Search for the cell housing the specified text and yield its (x, y) center coordinate. 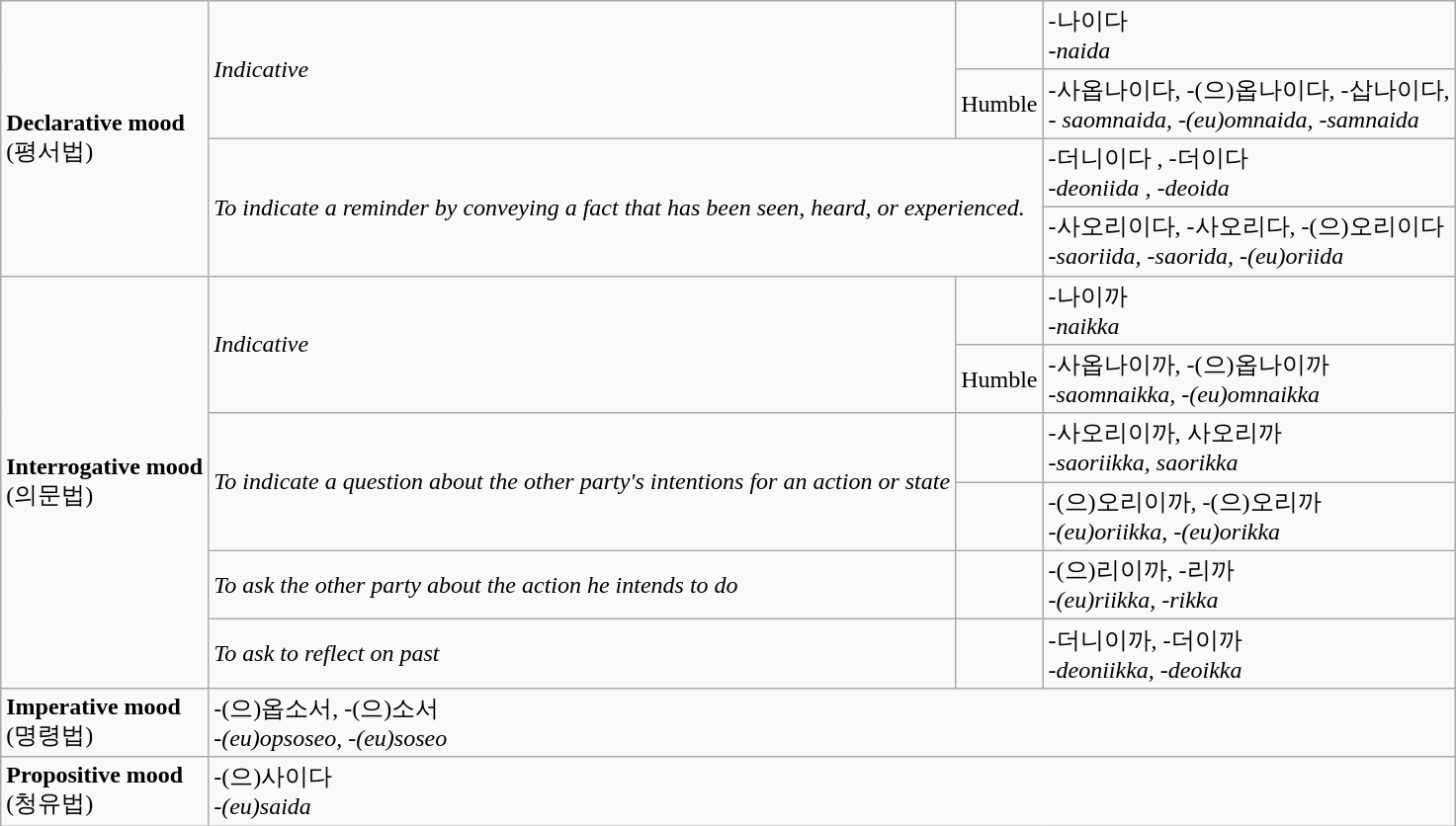
To ask the other party about the action he intends to do (582, 585)
-(으)옵소서, -(으)소서-(eu)opsoseo, -(eu)soseo (832, 722)
-(으)오리이까, -(으)오리까-(eu)oriikka, -(eu)orikka (1249, 517)
Declarative mood(평서법) (105, 138)
To ask to reflect on past (582, 654)
-나이다-naida (1249, 36)
To indicate a reminder by conveying a fact that has been seen, heard, or experienced. (626, 207)
Imperative mood(명령법) (105, 722)
-사오리이까, 사오리까-saoriikka, saorikka (1249, 448)
-사오리이다, -사오리다, -(으)오리이다-saoriida, -saorida, -(eu)oriida (1249, 241)
To indicate a question about the other party's intentions for an action or state (582, 482)
-사옵나이다, -(으)옵나이다, -삽나이다,- saomnaida, -(eu)omnaida, -samnaida (1249, 104)
-더니이까, -더이까-deoniikka, -deoikka (1249, 654)
-(으)사이다-(eu)saida (832, 791)
Propositive mood(청유법) (105, 791)
-더니이다 , -더이다-deoniida , -deoida (1249, 173)
-(으)리이까, -리까-(eu)riikka, -rikka (1249, 585)
-사옵나이까, -(으)옵나이까-saomnaikka, -(eu)omnaikka (1249, 379)
Interrogative mood(의문법) (105, 482)
-나이까-naikka (1249, 310)
